Scan for the cell matching the given text and deliver its [x, y] coordinate at center. 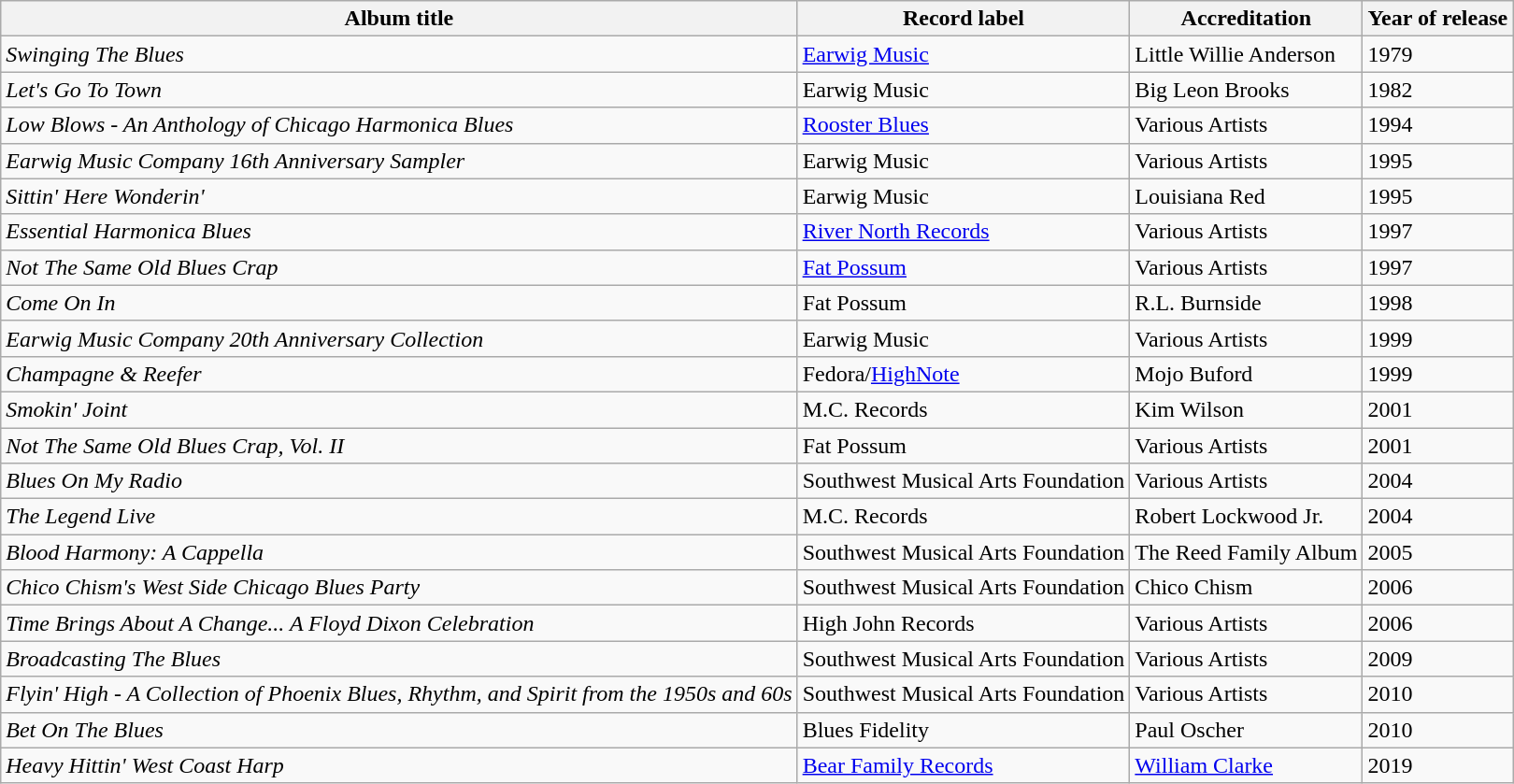
William Clarke [1247, 765]
Not The Same Old Blues Crap, Vol. II [399, 446]
Louisiana Red [1247, 196]
Broadcasting The Blues [399, 659]
Album title [399, 19]
2005 [1437, 552]
River North Records [964, 232]
Fedora/HighNote [964, 374]
Year of release [1437, 19]
Blood Harmony: A Cappella [399, 552]
Champagne & Reefer [399, 374]
Big Leon Brooks [1247, 90]
The Reed Family Album [1247, 552]
Smokin' Joint [399, 409]
2009 [1437, 659]
Paul Oscher [1247, 730]
Essential Harmonica Blues [399, 232]
Flyin' High - A Collection of Phoenix Blues, Rhythm, and Spirit from the 1950s and 60s [399, 694]
Sittin' Here Wonderin' [399, 196]
The Legend Live [399, 517]
Accreditation [1247, 19]
Bear Family Records [964, 765]
Earwig Music Company 20th Anniversary Collection [399, 338]
Heavy Hittin' West Coast Harp [399, 765]
Blues On My Radio [399, 481]
2019 [1437, 765]
Record label [964, 19]
Robert Lockwood Jr. [1247, 517]
Kim Wilson [1247, 409]
Let's Go To Town [399, 90]
Earwig Music Company 16th Anniversary Sampler [399, 161]
Chico Chism's West Side Chicago Blues Party [399, 588]
Little Willie Anderson [1247, 54]
Low Blows - An Anthology of Chicago Harmonica Blues [399, 125]
High John Records [964, 623]
Rooster Blues [964, 125]
1998 [1437, 303]
Come On In [399, 303]
Swinging The Blues [399, 54]
Chico Chism [1247, 588]
1982 [1437, 90]
Blues Fidelity [964, 730]
1979 [1437, 54]
R.L. Burnside [1247, 303]
Mojo Buford [1247, 374]
Not The Same Old Blues Crap [399, 267]
1994 [1437, 125]
Time Brings About A Change... A Floyd Dixon Celebration [399, 623]
Bet On The Blues [399, 730]
